Return [X, Y] of the center of cell containing provided text 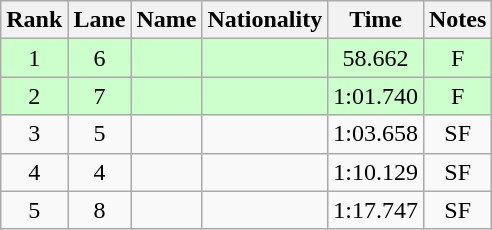
7 [100, 96]
1 [34, 58]
2 [34, 96]
1:10.129 [376, 172]
Notes [457, 20]
1:01.740 [376, 96]
Rank [34, 20]
Nationality [265, 20]
Time [376, 20]
1:03.658 [376, 134]
58.662 [376, 58]
6 [100, 58]
Name [166, 20]
Lane [100, 20]
1:17.747 [376, 210]
8 [100, 210]
3 [34, 134]
